Identify which cell holds the provided text, then report its (X, Y) central coordinate. 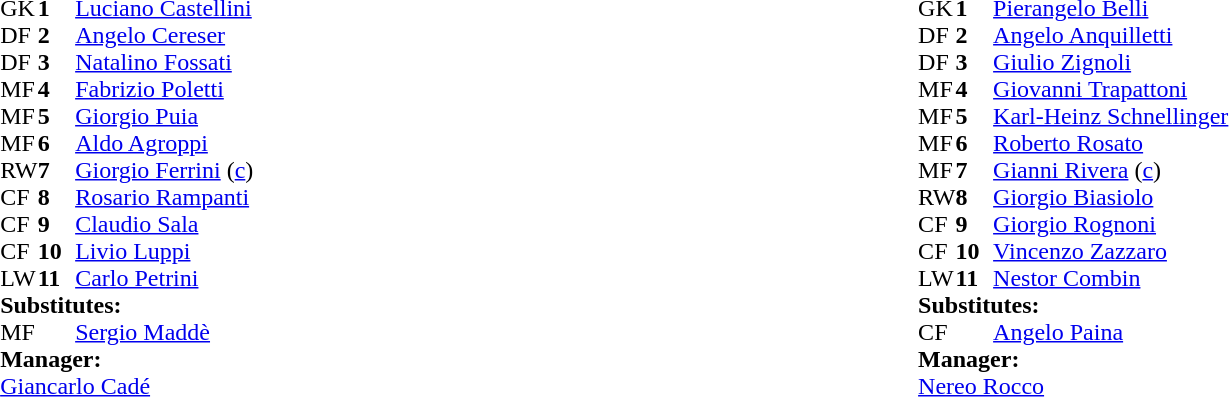
Giorgio Ferrini (c) (164, 170)
Aldo Agroppi (164, 144)
Giulio Zignoli (1110, 62)
Giorgio Rognoni (1110, 224)
Natalino Fossati (164, 62)
Roberto Rosato (1110, 144)
Giorgio Biasiolo (1110, 198)
Giovanni Trapattoni (1110, 90)
Rosario Rampanti (164, 198)
Vincenzo Zazzaro (1110, 252)
Carlo Petrini (164, 278)
Giorgio Puia (164, 116)
Angelo Paina (1110, 332)
Angelo Anquilletti (1110, 36)
Gianni Rivera (c) (1110, 170)
Claudio Sala (164, 224)
Fabrizio Poletti (164, 90)
Karl-Heinz Schnellinger (1110, 116)
Livio Luppi (164, 252)
Sergio Maddè (164, 332)
Angelo Cereser (164, 36)
Nestor Combin (1110, 278)
